Return the (X, Y) coordinate for the center point of the cell that contains the specified text.  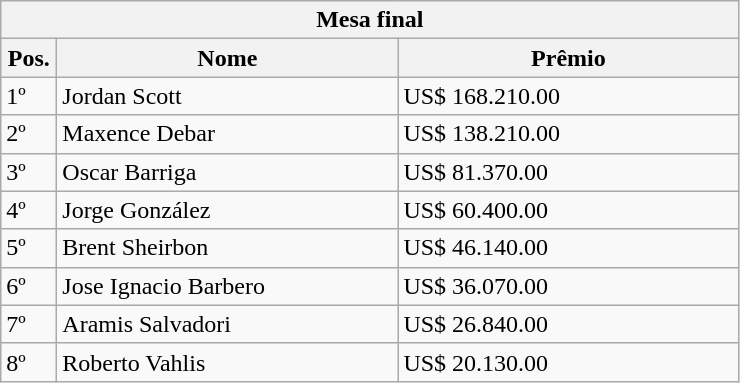
7º (29, 324)
US$ 36.070.00 (568, 286)
Maxence Debar (228, 134)
5º (29, 248)
US$ 81.370.00 (568, 172)
2º (29, 134)
US$ 168.210.00 (568, 96)
4º (29, 210)
Prêmio (568, 58)
Pos. (29, 58)
Mesa final (370, 20)
6º (29, 286)
US$ 138.210.00 (568, 134)
Roberto Vahlis (228, 362)
US$ 46.140.00 (568, 248)
Jose Ignacio Barbero (228, 286)
Oscar Barriga (228, 172)
Jordan Scott (228, 96)
Brent Sheirbon (228, 248)
3º (29, 172)
US$ 60.400.00 (568, 210)
1º (29, 96)
Aramis Salvadori (228, 324)
8º (29, 362)
Jorge González (228, 210)
US$ 26.840.00 (568, 324)
US$ 20.130.00 (568, 362)
Nome (228, 58)
